From the cell containing the given text, extract its center point as (x, y) coordinate. 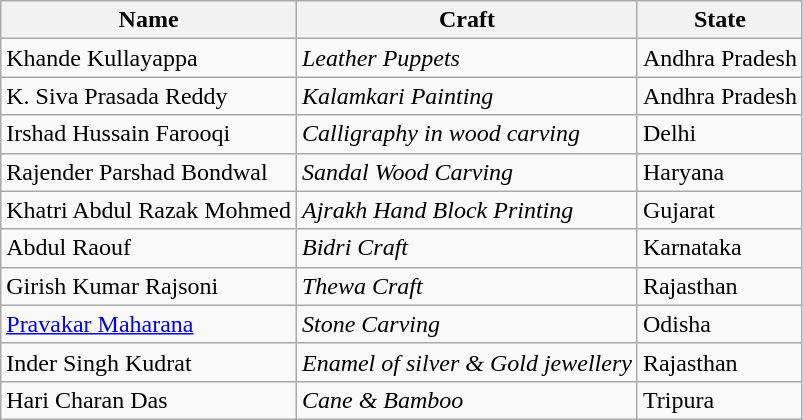
Enamel of silver & Gold jewellery (466, 362)
Gujarat (720, 210)
Tripura (720, 400)
Haryana (720, 172)
Name (149, 20)
Thewa Craft (466, 286)
Sandal Wood Carving (466, 172)
Irshad Hussain Farooqi (149, 134)
Karnataka (720, 248)
Pravakar Maharana (149, 324)
Delhi (720, 134)
Calligraphy in wood carving (466, 134)
Bidri Craft (466, 248)
Girish Kumar Rajsoni (149, 286)
Khande Kullayappa (149, 58)
Odisha (720, 324)
K. Siva Prasada Reddy (149, 96)
Inder Singh Kudrat (149, 362)
Stone Carving (466, 324)
Rajender Parshad Bondwal (149, 172)
Craft (466, 20)
Ajrakh Hand Block Printing (466, 210)
Hari Charan Das (149, 400)
State (720, 20)
Khatri Abdul Razak Mohmed (149, 210)
Abdul Raouf (149, 248)
Kalamkari Painting (466, 96)
Cane & Bamboo (466, 400)
Leather Puppets (466, 58)
